Identify which cell holds the provided text, then report its [X, Y] central coordinate. 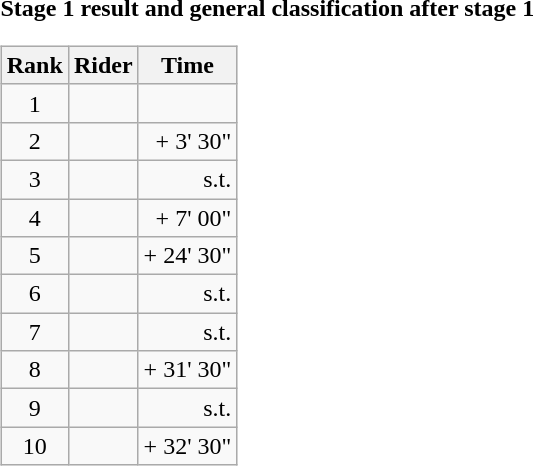
1 [34, 103]
+ 31' 30" [188, 370]
+ 24' 30" [188, 256]
4 [34, 217]
5 [34, 256]
Rider [103, 65]
+ 7' 00" [188, 217]
2 [34, 141]
8 [34, 370]
Time [188, 65]
7 [34, 332]
Rank [34, 65]
+ 32' 30" [188, 446]
3 [34, 179]
6 [34, 294]
10 [34, 446]
+ 3' 30" [188, 141]
9 [34, 408]
